Pinpoint the cell where the given text exists, returning its [x, y] midpoint coordinate. 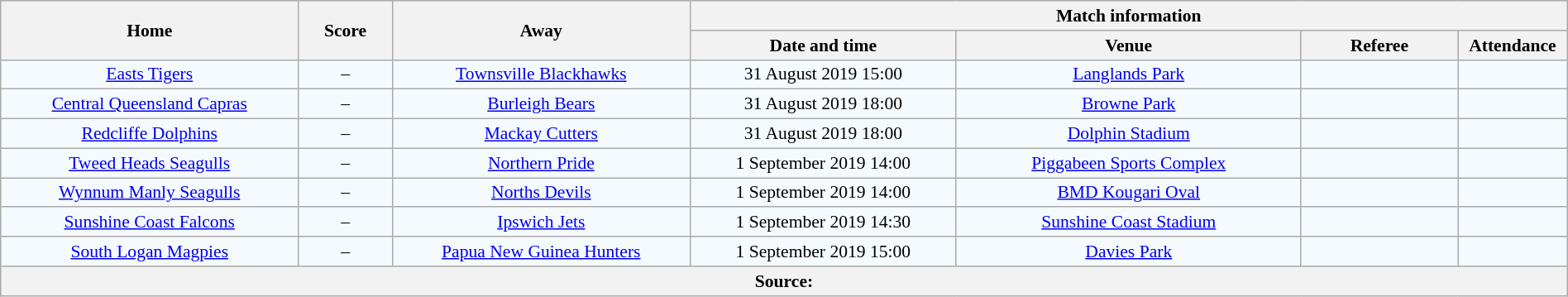
Venue [1128, 46]
Davies Park [1128, 251]
Away [541, 30]
Sunshine Coast Stadium [1128, 223]
Match information [1128, 16]
Browne Park [1128, 104]
Northern Pride [541, 163]
1 September 2019 14:30 [823, 223]
Dolphin Stadium [1128, 134]
Burleigh Bears [541, 104]
Score [346, 30]
Redcliffe Dolphins [150, 134]
Ipswich Jets [541, 223]
Easts Tigers [150, 74]
BMD Kougari Oval [1128, 193]
Central Queensland Capras [150, 104]
Townsville Blackhawks [541, 74]
31 August 2019 15:00 [823, 74]
Piggabeen Sports Complex [1128, 163]
Source: [784, 281]
Papua New Guinea Hunters [541, 251]
Sunshine Coast Falcons [150, 223]
Referee [1379, 46]
Tweed Heads Seagulls [150, 163]
South Logan Magpies [150, 251]
Attendance [1513, 46]
Mackay Cutters [541, 134]
Norths Devils [541, 193]
Date and time [823, 46]
Langlands Park [1128, 74]
Home [150, 30]
1 September 2019 15:00 [823, 251]
Wynnum Manly Seagulls [150, 193]
